Extract the (X, Y) coordinate from the center of the cell holding the provided text.  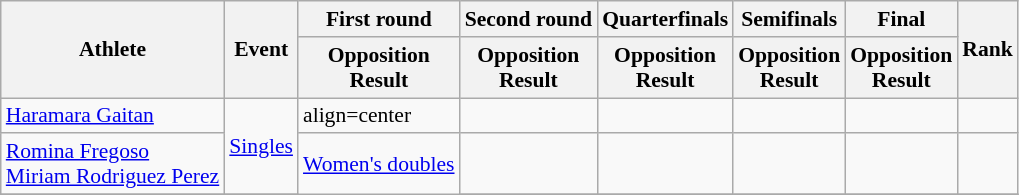
Semifinals (789, 19)
Haramara Gaitan (113, 116)
Quarterfinals (665, 19)
Event (261, 50)
Singles (261, 146)
First round (379, 19)
Romina FregosoMiriam Rodriguez Perez (113, 164)
Second round (529, 19)
Rank (988, 50)
Final (901, 19)
Athlete (113, 50)
align=center (379, 116)
Women's doubles (379, 164)
